Output the (X, Y) coordinate of the center of the cell containing the given text.  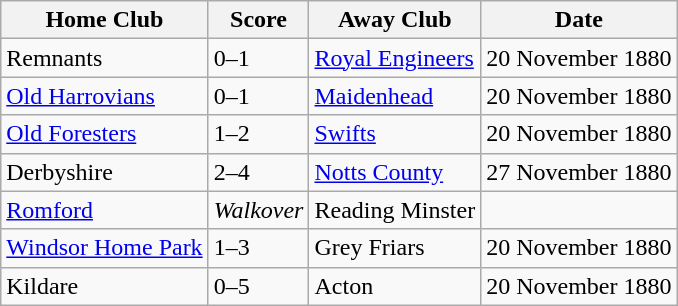
Home Club (104, 20)
Old Foresters (104, 134)
Notts County (395, 172)
Kildare (104, 286)
Remnants (104, 58)
Swifts (395, 134)
Away Club (395, 20)
2–4 (258, 172)
1–3 (258, 248)
Derbyshire (104, 172)
Reading Minster (395, 210)
0–5 (258, 286)
Old Harrovians (104, 96)
1–2 (258, 134)
Grey Friars (395, 248)
Walkover (258, 210)
Maidenhead (395, 96)
Windsor Home Park (104, 248)
Score (258, 20)
Date (579, 20)
Romford (104, 210)
27 November 1880 (579, 172)
Royal Engineers (395, 58)
Acton (395, 286)
